Return [X, Y] of the center of cell containing provided text 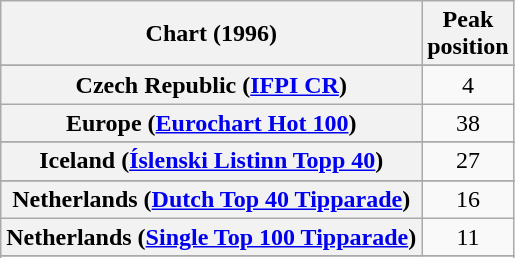
11 [468, 237]
Netherlands (Single Top 100 Tipparade) [212, 237]
27 [468, 161]
38 [468, 123]
Iceland (Íslenski Listinn Topp 40) [212, 161]
Netherlands (Dutch Top 40 Tipparade) [212, 199]
16 [468, 199]
Czech Republic (IFPI CR) [212, 85]
Peakposition [468, 34]
4 [468, 85]
Europe (Eurochart Hot 100) [212, 123]
Chart (1996) [212, 34]
